Capture the cell that displays the provided text and extract its (X, Y) central coordinate. 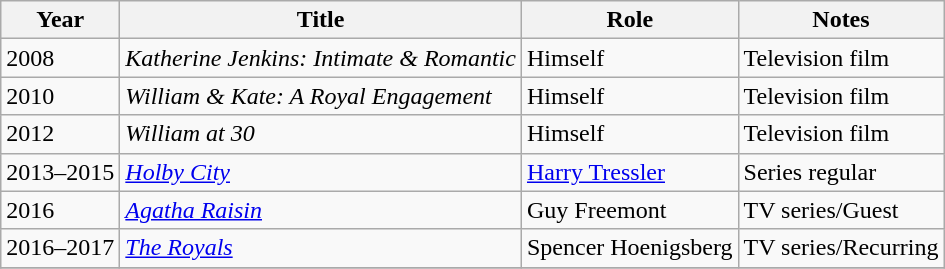
Title (321, 20)
William at 30 (321, 134)
2016–2017 (60, 248)
Role (630, 20)
Notes (841, 20)
Spencer Hoenigsberg (630, 248)
Katherine Jenkins: Intimate & Romantic (321, 58)
2008 (60, 58)
Series regular (841, 172)
TV series/Guest (841, 210)
William & Kate: A Royal Engagement (321, 96)
Guy Freemont (630, 210)
Holby City (321, 172)
Agatha Raisin (321, 210)
The Royals (321, 248)
TV series/Recurring (841, 248)
2016 (60, 210)
Harry Tressler (630, 172)
2012 (60, 134)
2010 (60, 96)
Year (60, 20)
2013–2015 (60, 172)
